Locate the cell with the specified text and output its [x, y] center coordinate. 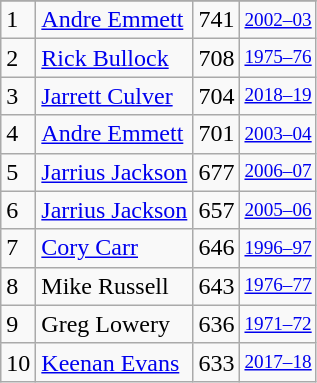
8 [18, 286]
2002–03 [278, 20]
636 [216, 324]
701 [216, 134]
643 [216, 286]
2 [18, 58]
2003–04 [278, 134]
2005–06 [278, 210]
646 [216, 248]
741 [216, 20]
Jarrett Culver [114, 96]
2017–18 [278, 362]
Greg Lowery [114, 324]
1975–76 [278, 58]
Keenan Evans [114, 362]
1 [18, 20]
657 [216, 210]
1996–97 [278, 248]
3 [18, 96]
5 [18, 172]
1971–72 [278, 324]
Mike Russell [114, 286]
2006–07 [278, 172]
704 [216, 96]
677 [216, 172]
Cory Carr [114, 248]
2018–19 [278, 96]
708 [216, 58]
6 [18, 210]
10 [18, 362]
7 [18, 248]
Rick Bullock [114, 58]
1976–77 [278, 286]
633 [216, 362]
4 [18, 134]
9 [18, 324]
